Scan for the cell matching the given text and deliver its (x, y) coordinate at center. 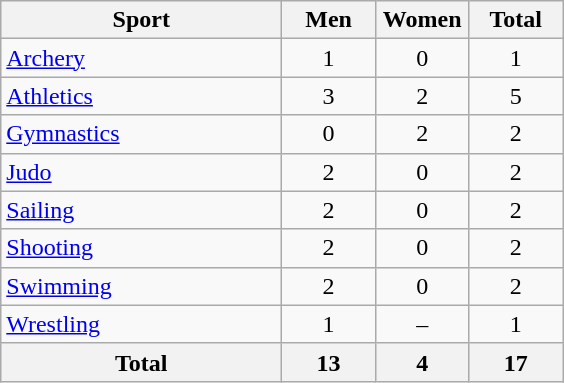
Wrestling (142, 324)
5 (516, 96)
13 (329, 362)
Sport (142, 20)
Athletics (142, 96)
17 (516, 362)
4 (422, 362)
Archery (142, 58)
Women (422, 20)
Swimming (142, 286)
Shooting (142, 248)
Men (329, 20)
Sailing (142, 210)
3 (329, 96)
Gymnastics (142, 134)
Judo (142, 172)
– (422, 324)
